Detect which cell encompasses the target text, then output its [X, Y] center coordinate. 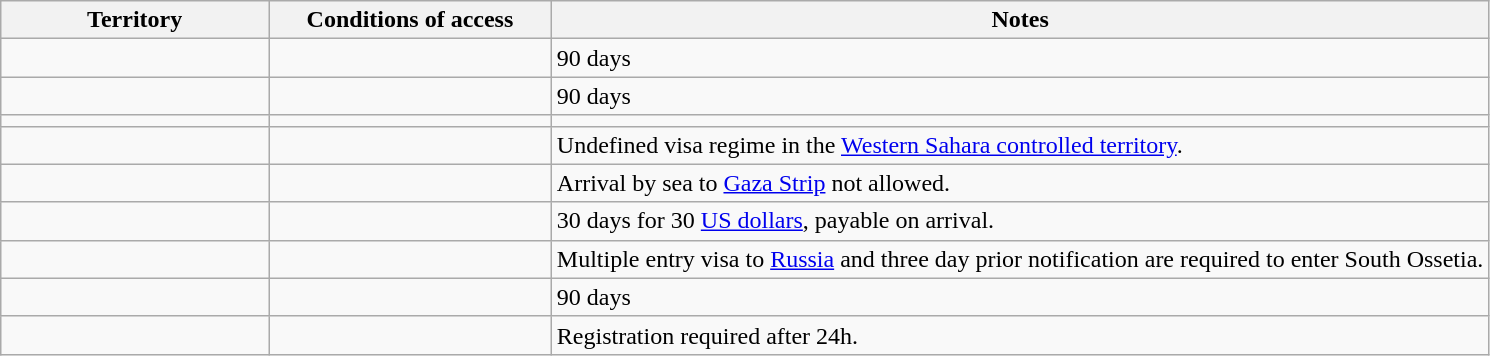
Arrival by sea to Gaza Strip not allowed. [1020, 183]
Territory [135, 20]
30 days for 30 US dollars, payable on arrival. [1020, 221]
Undefined visa regime in the Western Sahara controlled territory. [1020, 145]
Multiple entry visa to Russia and three day prior notification are required to enter South Ossetia. [1020, 259]
Notes [1020, 20]
Conditions of access [410, 20]
Registration required after 24h. [1020, 335]
